Locate the cell with the specified text and output its (X, Y) center coordinate. 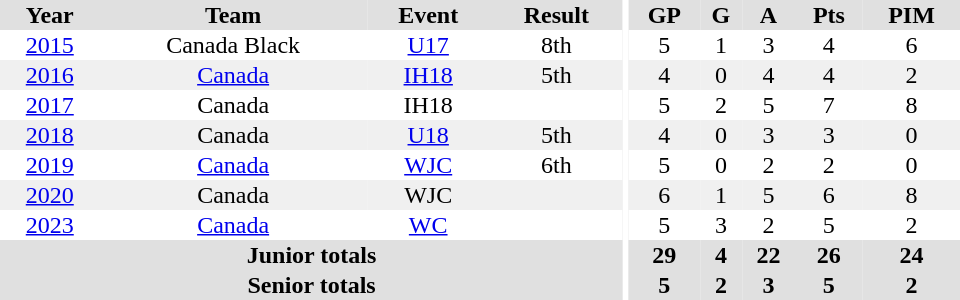
24 (912, 255)
U18 (428, 135)
2019 (50, 165)
6th (556, 165)
U17 (428, 45)
7 (829, 105)
2023 (50, 225)
PIM (912, 15)
Year (50, 15)
G (721, 15)
8th (556, 45)
29 (664, 255)
2017 (50, 105)
26 (829, 255)
Team (234, 15)
A (768, 15)
GP (664, 15)
2015 (50, 45)
WC (428, 225)
Senior totals (312, 285)
2018 (50, 135)
Pts (829, 15)
22 (768, 255)
2020 (50, 195)
Result (556, 15)
2016 (50, 75)
Event (428, 15)
Canada Black (234, 45)
Junior totals (312, 255)
